Provide the (x, y) coordinate of the cell's center where the given text is located.  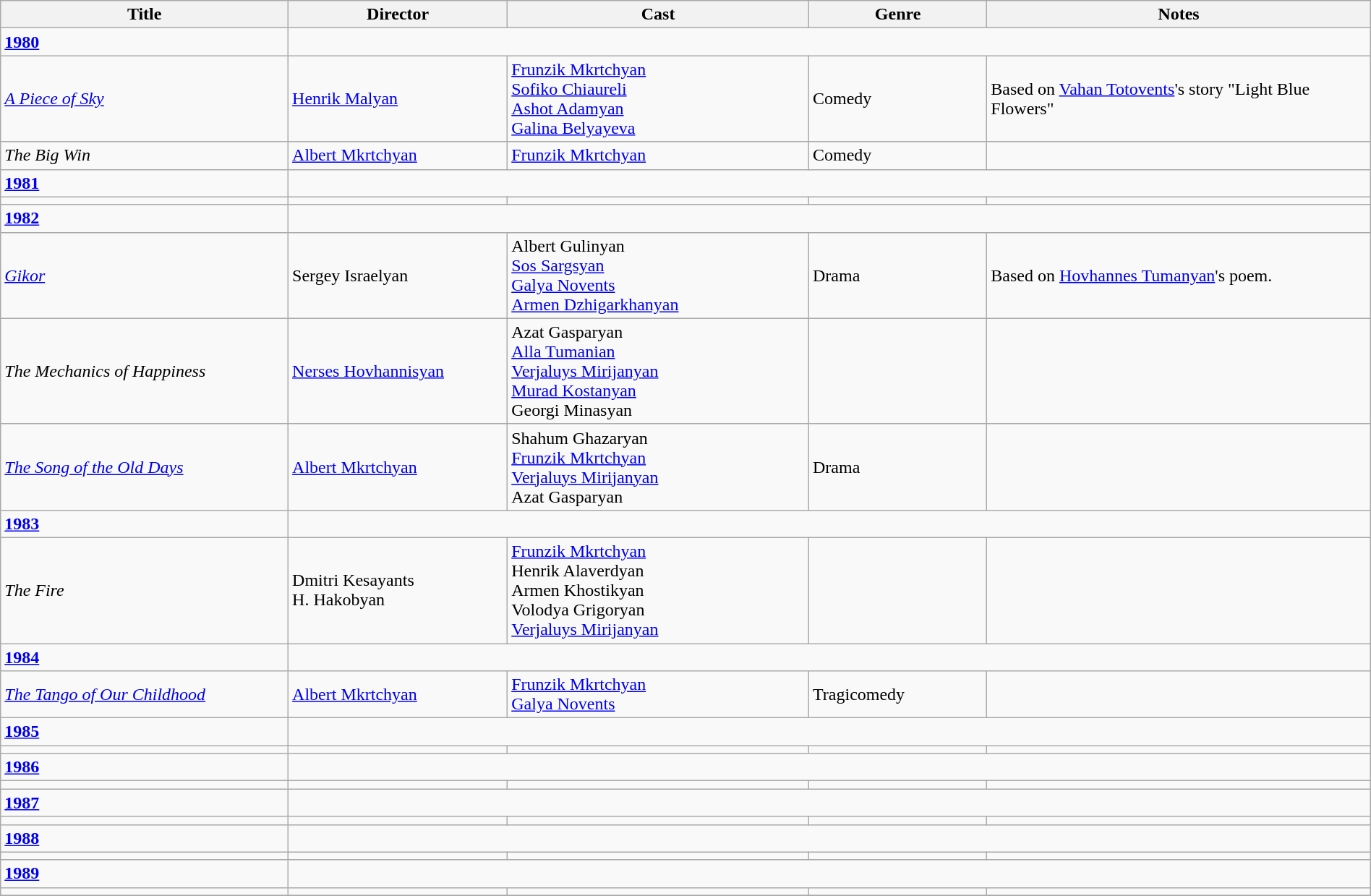
The Big Win (145, 155)
The Mechanics of Happiness (145, 371)
Dmitri KesayantsH. Hakobyan (398, 590)
1989 (145, 874)
1985 (145, 732)
Frunzik MkrtchyanSofiko ChiaureliAshot AdamyanGalina Belyayeva (658, 98)
1987 (145, 803)
Cast (658, 14)
Shahum GhazaryanFrunzik MkrtchyanVerjaluys MirijanyanAzat Gasparyan (658, 467)
A Piece of Sky (145, 98)
1988 (145, 838)
Azat GasparyanAlla TumanianVerjaluys MirijanyanMurad KostanyanGeorgi Minasyan (658, 371)
The Fire (145, 590)
1981 (145, 183)
Gikor (145, 275)
1982 (145, 218)
Frunzik MkrtchyanHenrik AlaverdyanArmen KhostikyanVolodya GrigoryanVerjaluys Mirijanyan (658, 590)
Sergey Israelyan (398, 275)
Based on Vahan Totovents's story "Light Blue Flowers" (1179, 98)
The Song of the Old Days (145, 467)
Tragicomedy (897, 694)
Notes (1179, 14)
Frunzik Mkrtchyan (658, 155)
Nerses Hovhannisyan (398, 371)
Henrik Malyan (398, 98)
1986 (145, 767)
Title (145, 14)
Albert GulinyanSos SargsyanGalya NoventsArmen Dzhigarkhanyan (658, 275)
Based on Hovhannes Tumanyan's poem. (1179, 275)
Genre (897, 14)
1980 (145, 42)
1984 (145, 657)
The Tango of Our Childhood (145, 694)
1983 (145, 524)
Director (398, 14)
Frunzik MkrtchyanGalya Novents (658, 694)
